Identify which cell holds the provided text, then report its (X, Y) central coordinate. 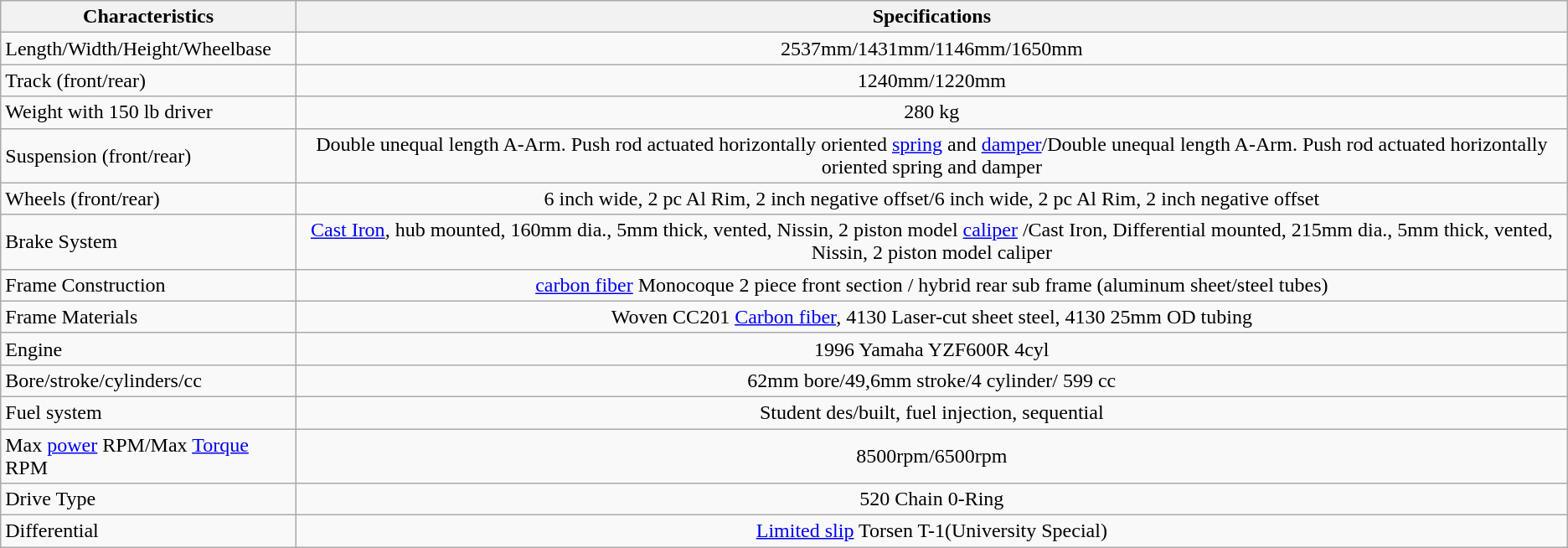
Engine (149, 349)
Length/Width/Height/Wheelbase (149, 49)
Specifications (931, 17)
520 Chain 0-Ring (931, 499)
Fuel system (149, 412)
6 inch wide, 2 pc Al Rim, 2 inch negative offset/6 inch wide, 2 pc Al Rim, 2 inch negative offset (931, 199)
Track (front/rear) (149, 80)
Suspension (front/rear) (149, 156)
Frame Construction (149, 285)
62mm bore/49,6mm stroke/4 cylinder/ 599 cc (931, 380)
Brake System (149, 241)
Weight with 150 lb driver (149, 112)
Drive Type (149, 499)
280 kg (931, 112)
Characteristics (149, 17)
Bore/stroke/cylinders/cc (149, 380)
carbon fiber Monocoque 2 piece front section / hybrid rear sub frame (aluminum sheet/steel tubes) (931, 285)
1240mm/1220mm (931, 80)
Max power RPM/Max Torque RPM (149, 456)
Student des/built, fuel injection, sequential (931, 412)
Differential (149, 531)
8500rpm/6500rpm (931, 456)
Frame Materials (149, 317)
2537mm/1431mm/1146mm/1650mm (931, 49)
Woven CC201 Carbon fiber, 4130 Laser-cut sheet steel, 4130 25mm OD tubing (931, 317)
1996 Yamaha YZF600R 4cyl (931, 349)
Wheels (front/rear) (149, 199)
Limited slip Torsen T-1(University Special) (931, 531)
